Identify which cell holds the provided text, then report its [x, y] central coordinate. 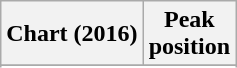
Chart (2016) [72, 34]
Peakposition [189, 34]
